Search for the cell housing the specified text and yield its (x, y) center coordinate. 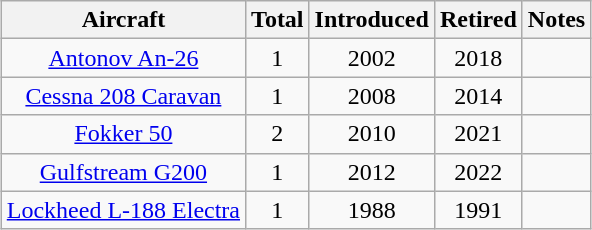
Introduced (372, 20)
Lockheed L-188 Electra (123, 210)
2018 (478, 58)
2008 (372, 96)
2002 (372, 58)
1991 (478, 210)
Gulfstream G200 (123, 172)
2022 (478, 172)
Total (278, 20)
Retired (478, 20)
Antonov An-26 (123, 58)
2014 (478, 96)
Aircraft (123, 20)
Cessna 208 Caravan (123, 96)
Fokker 50 (123, 134)
2012 (372, 172)
1988 (372, 210)
Notes (556, 20)
2 (278, 134)
2010 (372, 134)
2021 (478, 134)
